Scan for the cell matching the given text and deliver its [x, y] coordinate at center. 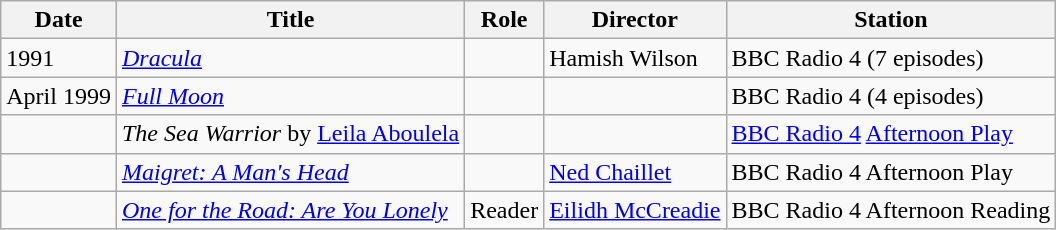
1991 [59, 58]
Date [59, 20]
Director [635, 20]
April 1999 [59, 96]
BBC Radio 4 (4 episodes) [891, 96]
Station [891, 20]
Title [290, 20]
Hamish Wilson [635, 58]
Full Moon [290, 96]
Ned Chaillet [635, 172]
One for the Road: Are You Lonely [290, 210]
Eilidh McCreadie [635, 210]
Role [504, 20]
Reader [504, 210]
Maigret: A Man's Head [290, 172]
BBC Radio 4 Afternoon Reading [891, 210]
Dracula [290, 58]
The Sea Warrior by Leila Aboulela [290, 134]
BBC Radio 4 (7 episodes) [891, 58]
